Detect which cell encompasses the target text, then output its [x, y] center coordinate. 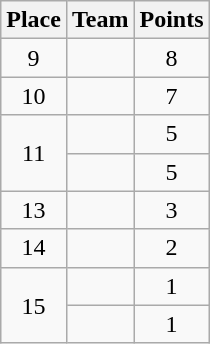
3 [172, 210]
Team [100, 20]
13 [34, 210]
14 [34, 248]
Place [34, 20]
10 [34, 96]
Points [172, 20]
2 [172, 248]
15 [34, 305]
9 [34, 58]
8 [172, 58]
11 [34, 153]
7 [172, 96]
